Return the [x, y] coordinate for the center point of the cell that contains the specified text.  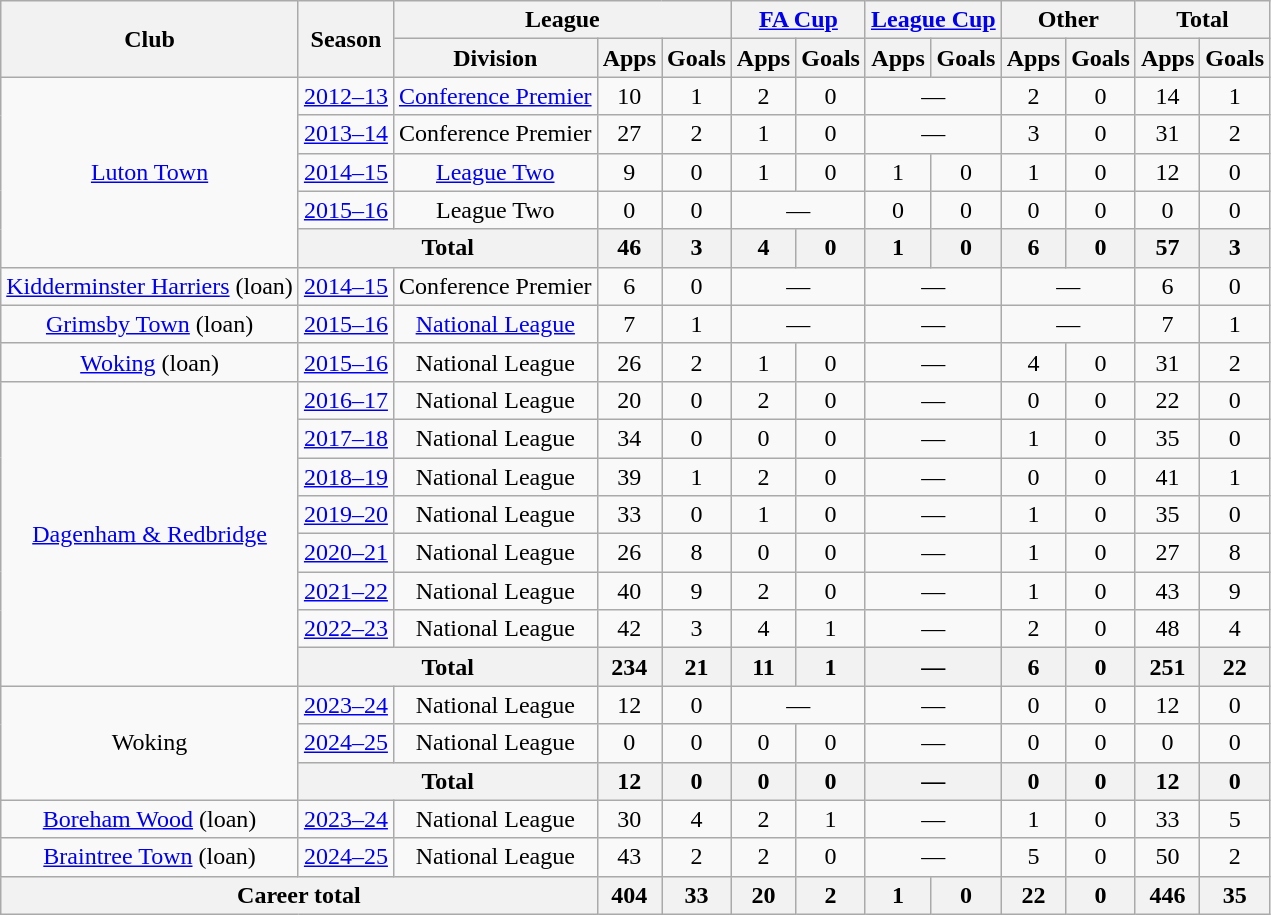
Braintree Town (loan) [150, 857]
2020–21 [346, 553]
40 [629, 591]
Woking (loan) [150, 362]
FA Cup [798, 20]
Career total [299, 895]
50 [1167, 857]
Dagenham & Redbridge [150, 533]
2016–17 [346, 400]
446 [1167, 895]
Season [346, 39]
57 [1167, 248]
2022–23 [346, 629]
46 [629, 248]
Kidderminster Harriers (loan) [150, 286]
League [562, 20]
2018–19 [346, 477]
2017–18 [346, 438]
34 [629, 438]
41 [1167, 477]
Club [150, 39]
251 [1167, 667]
2012–13 [346, 96]
48 [1167, 629]
234 [629, 667]
Boreham Wood (loan) [150, 819]
2019–20 [346, 515]
2021–22 [346, 591]
39 [629, 477]
21 [697, 667]
Other [1068, 20]
Grimsby Town (loan) [150, 324]
42 [629, 629]
League Cup [933, 20]
404 [629, 895]
10 [629, 96]
11 [763, 667]
Division [495, 58]
2013–14 [346, 134]
30 [629, 819]
Woking [150, 743]
Luton Town [150, 172]
14 [1167, 96]
